Scan for the cell matching the given text and deliver its (x, y) coordinate at center. 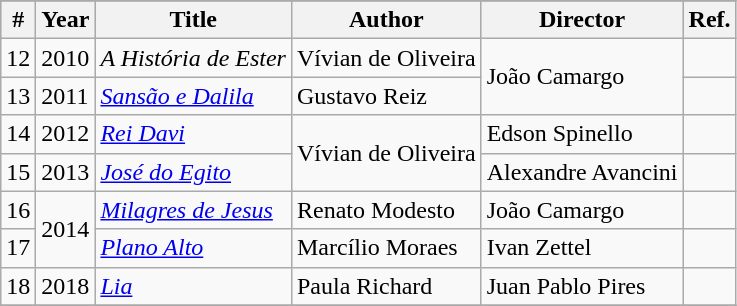
# (18, 20)
16 (18, 210)
17 (18, 248)
2014 (66, 229)
Rei Davi (194, 134)
Director (582, 20)
Lia (194, 286)
12 (18, 58)
Marcílio Moraes (386, 248)
Gustavo Reiz (386, 96)
13 (18, 96)
2010 (66, 58)
A História de Ester (194, 58)
Paula Richard (386, 286)
2013 (66, 172)
18 (18, 286)
14 (18, 134)
2012 (66, 134)
Author (386, 20)
Plano Alto (194, 248)
15 (18, 172)
Title (194, 20)
Ref. (710, 20)
2018 (66, 286)
Alexandre Avancini (582, 172)
Year (66, 20)
José do Egito (194, 172)
Renato Modesto (386, 210)
Sansão e Dalila (194, 96)
Juan Pablo Pires (582, 286)
Ivan Zettel (582, 248)
Milagres de Jesus (194, 210)
2011 (66, 96)
Edson Spinello (582, 134)
